Find where the given text appears and provide that cell's center as [X, Y] coordinate. 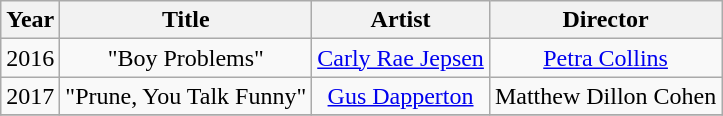
Artist [401, 20]
2017 [30, 96]
Director [605, 20]
Carly Rae Jepsen [401, 58]
Year [30, 20]
Gus Dapperton [401, 96]
"Prune, You Talk Funny" [186, 96]
Matthew Dillon Cohen [605, 96]
"Boy Problems" [186, 58]
Petra Collins [605, 58]
Title [186, 20]
2016 [30, 58]
